Find where the given text appears and provide that cell's center as (x, y) coordinate. 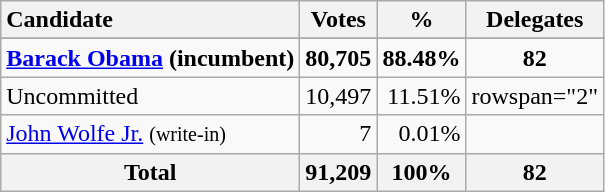
% (422, 20)
80,705 (338, 58)
91,209 (338, 172)
Candidate (150, 20)
7 (338, 134)
11.51% (422, 96)
rowspan="2" (535, 96)
10,497 (338, 96)
88.48% (422, 58)
Votes (338, 20)
Uncommitted (150, 96)
John Wolfe Jr. (write-in) (150, 134)
Barack Obama (incumbent) (150, 58)
Delegates (535, 20)
100% (422, 172)
0.01% (422, 134)
Total (150, 172)
